Scan for the cell matching the given text and deliver its [x, y] coordinate at center. 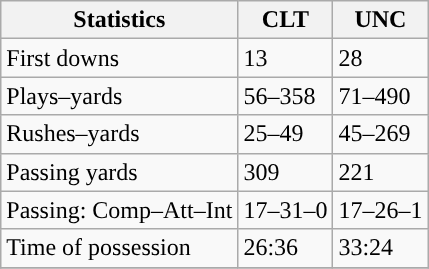
33:24 [380, 248]
26:36 [286, 248]
309 [286, 172]
Passing: Comp–Att–Int [120, 210]
17–31–0 [286, 210]
CLT [286, 20]
71–490 [380, 96]
Time of possession [120, 248]
Rushes–yards [120, 134]
13 [286, 58]
25–49 [286, 134]
45–269 [380, 134]
56–358 [286, 96]
First downs [120, 58]
Plays–yards [120, 96]
28 [380, 58]
Passing yards [120, 172]
221 [380, 172]
17–26–1 [380, 210]
UNC [380, 20]
Statistics [120, 20]
